Pinpoint the cell where the given text exists, returning its [x, y] midpoint coordinate. 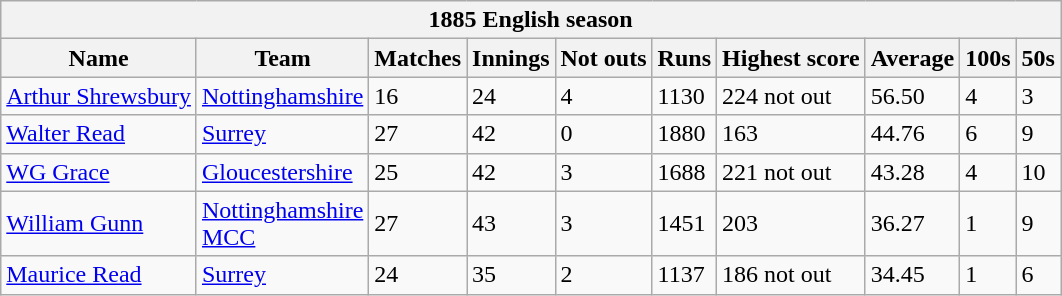
1885 English season [531, 20]
56.50 [912, 96]
William Gunn [99, 224]
36.27 [912, 224]
224 not out [792, 96]
221 not out [792, 172]
1137 [684, 275]
10 [1038, 172]
Not outs [604, 58]
WG Grace [99, 172]
50s [1038, 58]
186 not out [792, 275]
Maurice Read [99, 275]
Average [912, 58]
Runs [684, 58]
Name [99, 58]
163 [792, 134]
2 [604, 275]
1688 [684, 172]
Walter Read [99, 134]
NottinghamshireMCC [282, 224]
100s [988, 58]
0 [604, 134]
43.28 [912, 172]
25 [418, 172]
Team [282, 58]
Arthur Shrewsbury [99, 96]
16 [418, 96]
203 [792, 224]
35 [511, 275]
1451 [684, 224]
Nottinghamshire [282, 96]
1880 [684, 134]
1130 [684, 96]
34.45 [912, 275]
43 [511, 224]
Matches [418, 58]
Highest score [792, 58]
44.76 [912, 134]
Innings [511, 58]
Gloucestershire [282, 172]
